Output the (x, y) coordinate of the center of the cell containing the given text.  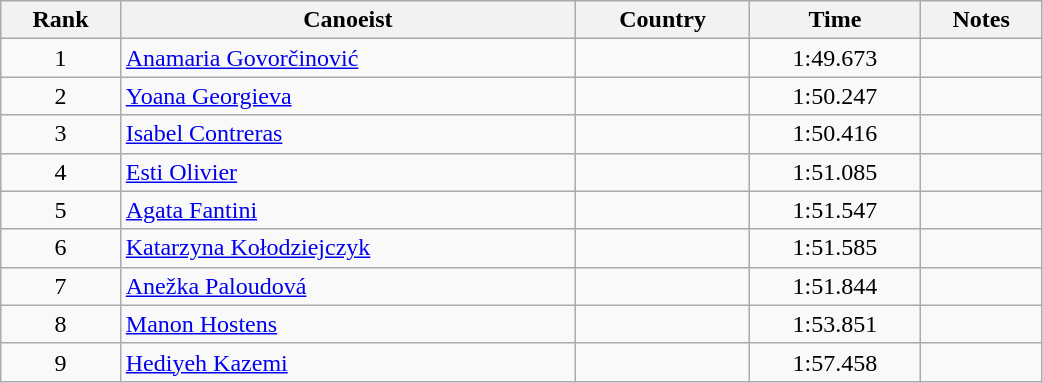
4 (61, 172)
Canoeist (348, 20)
1:51.585 (836, 248)
Rank (61, 20)
5 (61, 210)
1:51.844 (836, 286)
Anamaria Govorčinović (348, 58)
1:49.673 (836, 58)
Anežka Paloudová (348, 286)
1:51.547 (836, 210)
Manon Hostens (348, 324)
2 (61, 96)
Time (836, 20)
1:50.247 (836, 96)
Hediyeh Kazemi (348, 362)
1:50.416 (836, 134)
Country (663, 20)
1:51.085 (836, 172)
Esti Olivier (348, 172)
3 (61, 134)
1:57.458 (836, 362)
7 (61, 286)
Isabel Contreras (348, 134)
1 (61, 58)
Agata Fantini (348, 210)
1:53.851 (836, 324)
8 (61, 324)
9 (61, 362)
Katarzyna Kołodziejczyk (348, 248)
Notes (981, 20)
Yoana Georgieva (348, 96)
6 (61, 248)
